Pinpoint the cell where the given text exists, returning its (X, Y) midpoint coordinate. 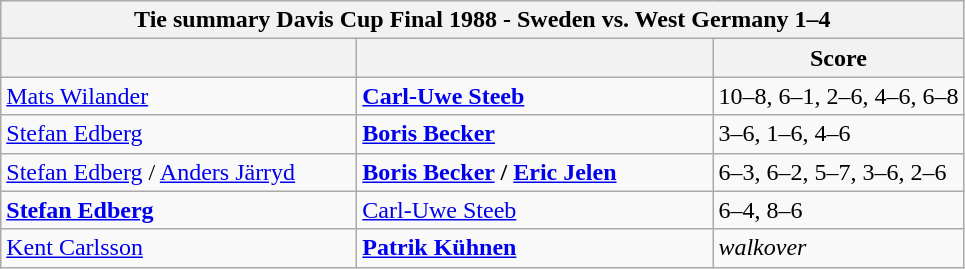
6–4, 8–6 (838, 210)
walkover (838, 248)
Kent Carlsson (179, 248)
Stefan Edberg / Anders Järryd (179, 172)
Boris Becker / Eric Jelen (535, 172)
Tie summary Davis Cup Final 1988 - Sweden vs. West Germany 1–4 (482, 20)
Score (838, 58)
Mats Wilander (179, 96)
6–3, 6–2, 5–7, 3–6, 2–6 (838, 172)
Patrik Kühnen (535, 248)
3–6, 1–6, 4–6 (838, 134)
10–8, 6–1, 2–6, 4–6, 6–8 (838, 96)
Boris Becker (535, 134)
